Provide the [x, y] coordinate of the cell's center where the given text is located.  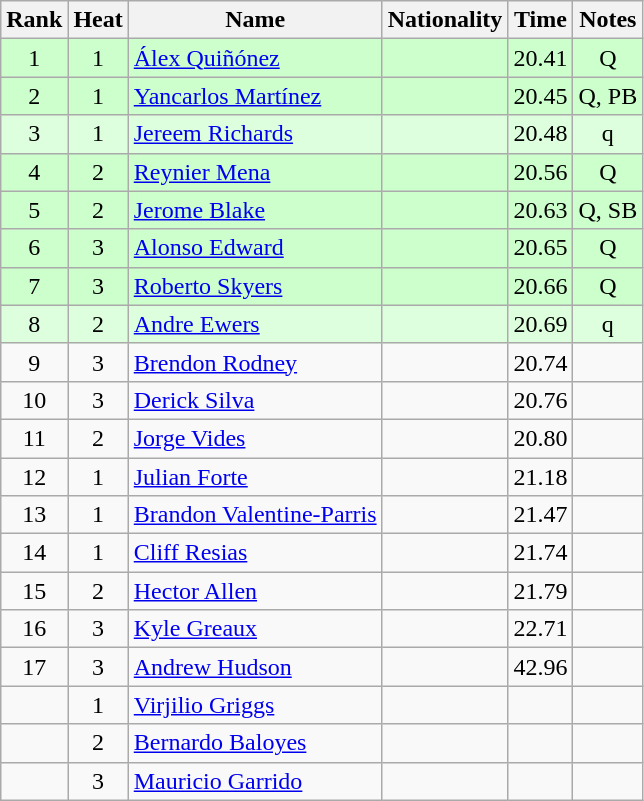
Mauricio Garrido [255, 781]
22.71 [540, 629]
Andrew Hudson [255, 667]
Derick Silva [255, 400]
20.63 [540, 210]
20.69 [540, 324]
13 [34, 515]
Jerome Blake [255, 210]
Jorge Vides [255, 438]
20.66 [540, 286]
21.18 [540, 477]
10 [34, 400]
Nationality [445, 20]
4 [34, 172]
21.47 [540, 515]
Hector Allen [255, 591]
20.45 [540, 96]
Alonso Edward [255, 248]
11 [34, 438]
20.48 [540, 134]
9 [34, 362]
20.74 [540, 362]
Yancarlos Martínez [255, 96]
Time [540, 20]
21.74 [540, 553]
6 [34, 248]
8 [34, 324]
Bernardo Baloyes [255, 743]
20.41 [540, 58]
21.79 [540, 591]
14 [34, 553]
Cliff Resias [255, 553]
Álex Quiñónez [255, 58]
Andre Ewers [255, 324]
Brendon Rodney [255, 362]
20.65 [540, 248]
Jereem Richards [255, 134]
Kyle Greaux [255, 629]
Q, SB [608, 210]
Name [255, 20]
Roberto Skyers [255, 286]
16 [34, 629]
Rank [34, 20]
12 [34, 477]
15 [34, 591]
Heat [98, 20]
Julian Forte [255, 477]
5 [34, 210]
7 [34, 286]
Q, PB [608, 96]
20.80 [540, 438]
20.56 [540, 172]
Notes [608, 20]
Brandon Valentine-Parris [255, 515]
Reynier Mena [255, 172]
Virjilio Griggs [255, 705]
20.76 [540, 400]
42.96 [540, 667]
17 [34, 667]
